Search for the cell housing the specified text and yield its (x, y) center coordinate. 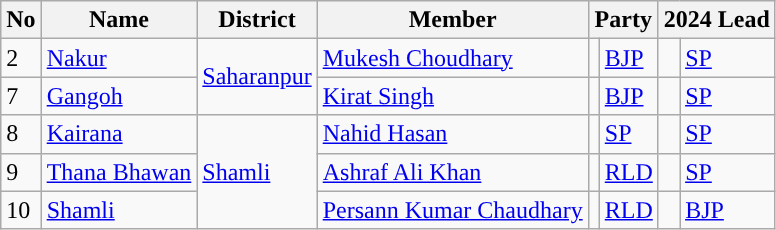
Persann Kumar Chaudhary (452, 210)
2 (21, 58)
No (21, 20)
Saharanpur (257, 77)
Kirat Singh (452, 96)
9 (21, 172)
Mukesh Choudhary (452, 58)
District (257, 20)
Nakur (119, 58)
Kairana (119, 134)
Member (452, 20)
Gangoh (119, 96)
Ashraf Ali Khan (452, 172)
10 (21, 210)
Name (119, 20)
Nahid Hasan (452, 134)
Thana Bhawan (119, 172)
Party (623, 20)
2024 Lead (716, 20)
8 (21, 134)
7 (21, 96)
